Find where the given text appears and provide that cell's center as [x, y] coordinate. 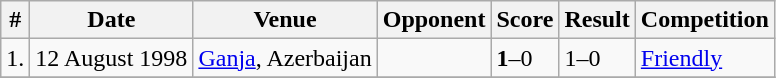
Opponent [434, 20]
Date [112, 20]
Ganja, Azerbaijan [285, 58]
12 August 1998 [112, 58]
Result [597, 20]
Venue [285, 20]
1. [16, 58]
Competition [704, 20]
Friendly [704, 58]
Score [525, 20]
# [16, 20]
